Find where the given text appears and provide that cell's center as [x, y] coordinate. 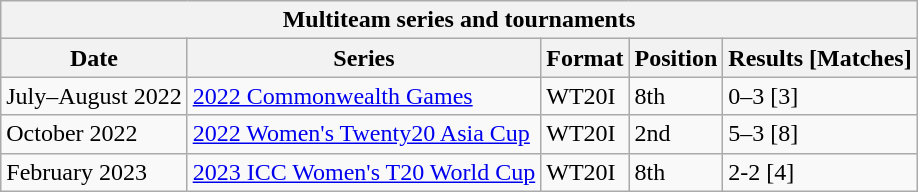
Date [94, 58]
Multiteam series and tournaments [459, 20]
0–3 [3] [820, 96]
2022 Commonwealth Games [364, 96]
Results [Matches] [820, 58]
2-2 [4] [820, 172]
2023 ICC Women's T20 World Cup [364, 172]
2022 Women's Twenty20 Asia Cup [364, 134]
February 2023 [94, 172]
Position [676, 58]
5–3 [8] [820, 134]
Format [585, 58]
October 2022 [94, 134]
July–August 2022 [94, 96]
2nd [676, 134]
Series [364, 58]
